Output the [X, Y] coordinate of the center of the cell containing the given text.  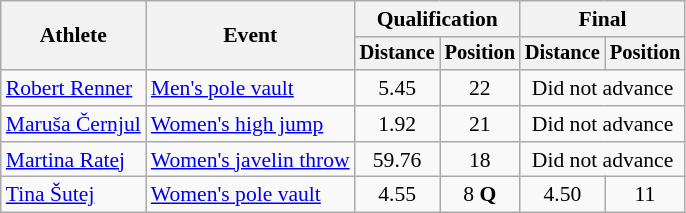
11 [645, 195]
Qualification [438, 19]
Women's high jump [250, 124]
8 Q [480, 195]
4.50 [562, 195]
Event [250, 36]
Women's javelin throw [250, 160]
Final [602, 19]
5.45 [398, 88]
1.92 [398, 124]
Athlete [74, 36]
Women's pole vault [250, 195]
Maruša Černjul [74, 124]
21 [480, 124]
Martina Ratej [74, 160]
22 [480, 88]
Men's pole vault [250, 88]
4.55 [398, 195]
Tina Šutej [74, 195]
Robert Renner [74, 88]
59.76 [398, 160]
18 [480, 160]
